Scan for the cell matching the given text and deliver its (x, y) coordinate at center. 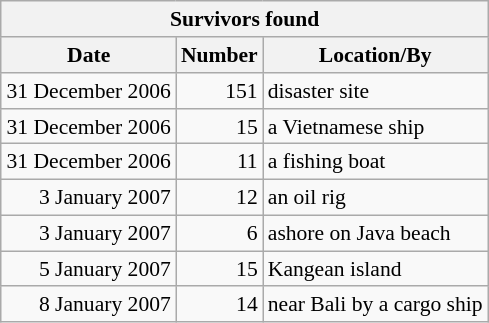
Location/By (376, 55)
a Vietnamese ship (376, 126)
8 January 2007 (88, 304)
disaster site (376, 91)
Date (88, 55)
151 (220, 91)
an oil rig (376, 197)
Number (220, 55)
11 (220, 162)
ashore on Java beach (376, 233)
14 (220, 304)
5 January 2007 (88, 269)
6 (220, 233)
Kangean island (376, 269)
Survivors found (244, 19)
a fishing boat (376, 162)
near Bali by a cargo ship (376, 304)
12 (220, 197)
